Search for the cell housing the specified text and yield its (X, Y) center coordinate. 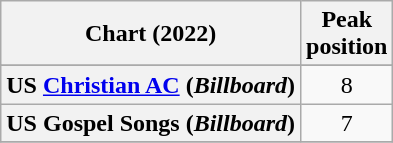
US Gospel Songs (Billboard) (151, 123)
Chart (2022) (151, 34)
8 (347, 85)
7 (347, 123)
Peakposition (347, 34)
US Christian AC (Billboard) (151, 85)
